Provide the (X, Y) coordinate of the cell's center where the given text is located.  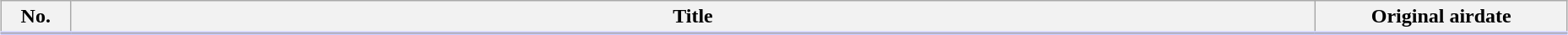
No. (35, 17)
Original airdate (1441, 17)
Title (693, 17)
